Search for the cell housing the specified text and yield its [x, y] center coordinate. 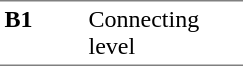
Connecting level [164, 33]
B1 [42, 33]
